From the cell containing the given text, extract its center point as [X, Y] coordinate. 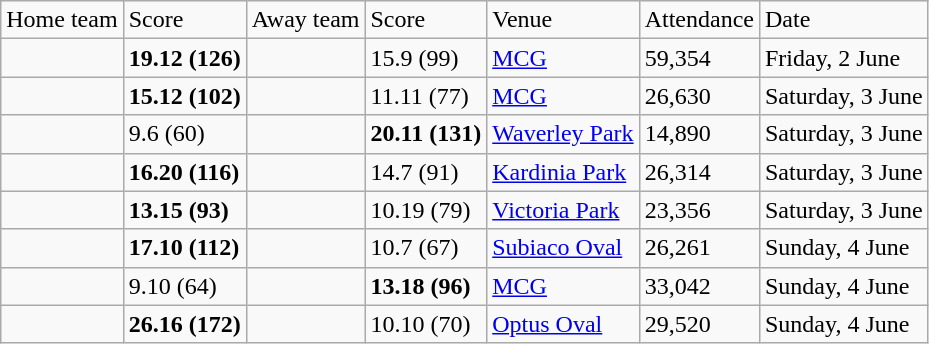
9.10 (64) [184, 286]
Away team [306, 20]
Subiaco Oval [563, 248]
Victoria Park [563, 210]
19.12 (126) [184, 58]
9.6 (60) [184, 134]
29,520 [699, 324]
20.11 (131) [426, 134]
Waverley Park [563, 134]
10.10 (70) [426, 324]
Kardinia Park [563, 172]
Venue [563, 20]
23,356 [699, 210]
26.16 (172) [184, 324]
13.18 (96) [426, 286]
15.12 (102) [184, 96]
26,630 [699, 96]
26,261 [699, 248]
10.7 (67) [426, 248]
14.7 (91) [426, 172]
Attendance [699, 20]
33,042 [699, 286]
Friday, 2 June [844, 58]
Home team [62, 20]
14,890 [699, 134]
10.19 (79) [426, 210]
16.20 (116) [184, 172]
13.15 (93) [184, 210]
Optus Oval [563, 324]
17.10 (112) [184, 248]
11.11 (77) [426, 96]
59,354 [699, 58]
26,314 [699, 172]
15.9 (99) [426, 58]
Date [844, 20]
